Detect which cell encompasses the target text, then output its [x, y] center coordinate. 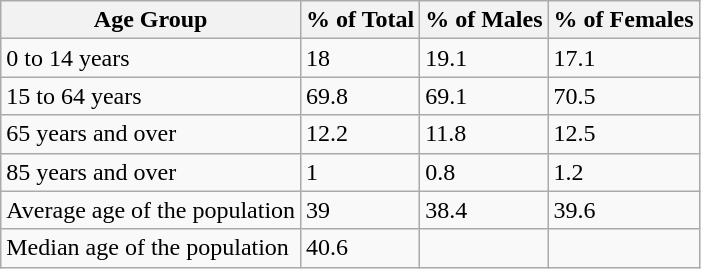
39.6 [624, 210]
69.8 [360, 96]
0 to 14 years [151, 58]
0.8 [484, 172]
39 [360, 210]
69.1 [484, 96]
85 years and over [151, 172]
% of Total [360, 20]
38.4 [484, 210]
12.2 [360, 134]
11.8 [484, 134]
1 [360, 172]
% of Females [624, 20]
40.6 [360, 248]
15 to 64 years [151, 96]
17.1 [624, 58]
Average age of the population [151, 210]
65 years and over [151, 134]
Age Group [151, 20]
70.5 [624, 96]
19.1 [484, 58]
% of Males [484, 20]
1.2 [624, 172]
18 [360, 58]
12.5 [624, 134]
Median age of the population [151, 248]
